Output the [X, Y] coordinate of the center of the cell containing the given text.  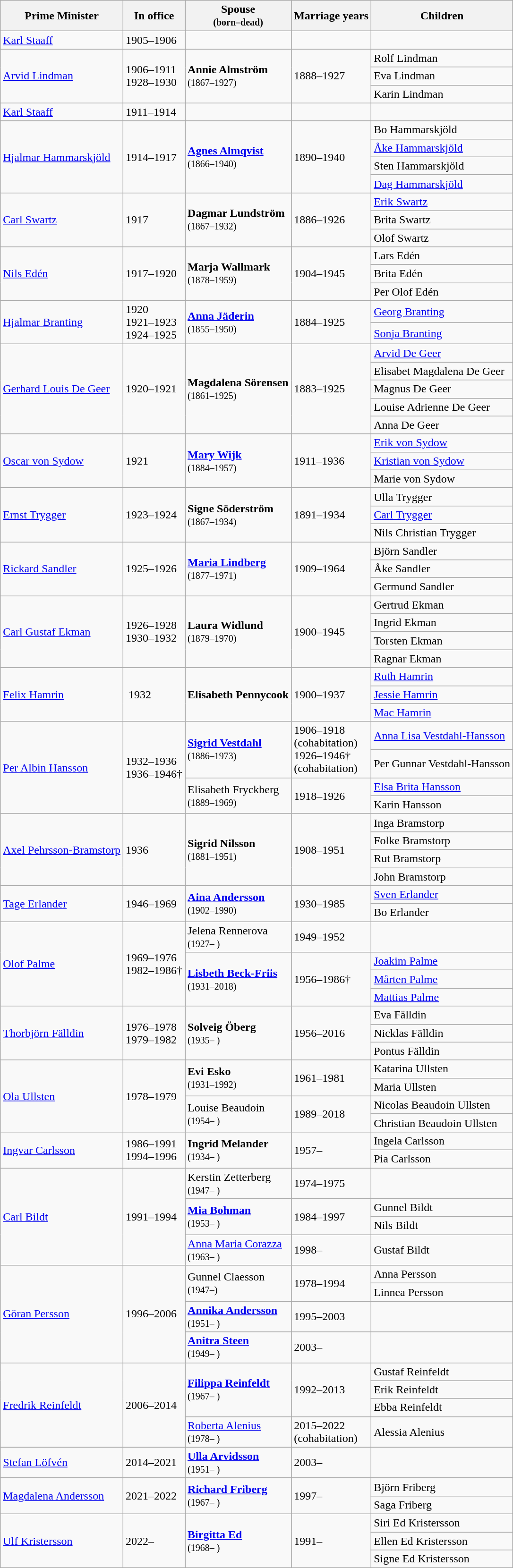
Annika Andersson(1951– ) [238, 1316]
Richard Friberg(1967– ) [238, 1496]
Solveig Öberg(1935– ) [238, 1033]
Anitra Steen(1949– ) [238, 1348]
1957– [332, 1150]
Germund Sandler [442, 587]
Björn Sandler [442, 551]
Lars Edén [442, 256]
Gunnel Claesson(1947–) [238, 1283]
1911–1914 [154, 112]
2022– [154, 1541]
Gerhard Louis De Geer [62, 389]
1917 [154, 220]
1883–1925 [332, 389]
Saga Friberg [442, 1505]
1995–2003 [332, 1316]
1904–1945 [332, 274]
1930–1985 [332, 904]
Dagmar Lundström(1867–1932) [238, 220]
Evi Esko(1931–1992) [238, 1078]
Pia Carlsson [442, 1159]
Arvid De Geer [442, 353]
Gunnel Bildt [442, 1208]
Anna Persson [442, 1274]
Kristian von Sydow [442, 461]
Rolf Lindman [442, 58]
Karin Hansson [442, 805]
Anna De Geer [442, 425]
1986–19911994–1996 [154, 1150]
Ingvar Carlsson [62, 1150]
Sten Hammarskjöld [442, 166]
Elisabeth Pennycook [238, 695]
Annie Almström(1867–1927) [238, 76]
Mac Hamrin [442, 712]
Fredrik Reinfeldt [62, 1405]
1961–1981 [332, 1078]
Elisabet Magdalena De Geer [442, 371]
Karin Lindman [442, 94]
Sven Erlander [442, 895]
1932–19361936–1946† [154, 768]
Siri Ed Kristersson [442, 1523]
1906–19111928–1930 [154, 76]
19201921–19231924–1925 [154, 322]
1956–1986† [332, 979]
1989–2018 [332, 1114]
Lisbeth Beck-Friis(1931–2018) [238, 979]
Anna Jäderin(1855–1950) [238, 322]
Marja Wallmark(1878–1959) [238, 274]
1891–1934 [332, 515]
John Bramstorp [442, 877]
2021–2022 [154, 1496]
Hjalmar Hammarskjöld [62, 157]
1946–1969 [154, 904]
Anna Maria Corazza(1963– ) [238, 1250]
Ruth Hamrin [442, 677]
Brita Swartz [442, 220]
Alessia Alenius [442, 1432]
Erik Reinfeldt [442, 1390]
Aina Andersson(1902–1990) [238, 904]
Bo Hammarskjöld [442, 130]
Olof Palme [62, 964]
Magdalena Sörensen(1861–1925) [238, 389]
Filippa Reinfeldt(1967– ) [238, 1390]
Oscar von Sydow [62, 461]
Hjalmar Branting [62, 322]
1949–1952 [332, 937]
Nils Christian Trygger [442, 533]
Ulla Trygger [442, 497]
Per Gunnar Vestdahl-Hansson [442, 764]
Per Olof Edén [442, 292]
Georg Branting [442, 312]
Åke Hammarskjöld [442, 148]
Erik Swartz [442, 202]
Mary Wijk(1884–1957) [238, 461]
Arvid Lindman [62, 76]
Rut Bramstorp [442, 858]
Rickard Sandler [62, 569]
Olof Swartz [442, 237]
1918–1926 [332, 796]
Nicklas Fälldin [442, 1033]
1991– [332, 1541]
1969–19761982–1986† [154, 964]
1984–1997 [332, 1217]
Eva Lindman [442, 76]
Linnea Persson [442, 1292]
Carl Bildt [62, 1217]
Agnes Almqvist(1866–1940) [238, 157]
1884–1925 [332, 322]
Sigrid Vestdahl(1886–1973) [238, 750]
Dag Hammarskjöld [442, 184]
Carl Trygger [442, 515]
Magnus De Geer [442, 389]
Maria Ullsten [442, 1087]
Göran Persson [62, 1314]
Torsten Ekman [442, 641]
Christian Beaudoin Ullsten [442, 1123]
1976–19781979–1982 [154, 1033]
1908–1951 [332, 849]
1921 [154, 461]
Birgitta Ed(1968– ) [238, 1541]
1926–19281930–1932 [154, 632]
Signe Söderström(1867–1934) [238, 515]
Ulf Kristersson [62, 1541]
1917–1920 [154, 274]
1900–1937 [332, 695]
2006–2014 [154, 1405]
Nils Edén [62, 274]
1923–1924 [154, 515]
Laura Widlund(1879–1970) [238, 632]
Nicolas Beaudoin Ullsten [442, 1105]
1906–1918(cohabitation)1926–1946†(cohabitation) [332, 750]
1997– [332, 1496]
Ragnar Ekman [442, 659]
Ingrid Melander(1934– ) [238, 1150]
Gertrud Ekman [442, 605]
Ernst Trygger [62, 515]
1996–2006 [154, 1314]
Anna Lisa Vestdahl-Hansson [442, 736]
1900–1945 [332, 632]
Mia Bohman(1953– ) [238, 1217]
Bo Erlander [442, 913]
Prime Minister [62, 16]
1991–1994 [154, 1217]
Felix Hamrin [62, 695]
Children [442, 16]
2015–2022(cohabitation) [332, 1432]
Eva Fälldin [442, 1015]
1888–1927 [332, 76]
Folke Bramstorp [442, 840]
Louise Beaudoin(1954– ) [238, 1114]
Marriage years [332, 16]
Axel Pehrsson-Bramstorp [62, 849]
1974–1975 [332, 1183]
Signe Ed Kristersson [442, 1559]
1911–1936 [332, 461]
Gustaf Reinfeldt [442, 1372]
Gustaf Bildt [442, 1250]
Sonja Branting [442, 333]
Nils Bildt [442, 1226]
Marie von Sydow [442, 479]
Ola Ullsten [62, 1096]
In office [154, 16]
Louise Adrienne De Geer [442, 407]
1978–1994 [332, 1283]
1978–1979 [154, 1096]
Pontus Fälldin [442, 1051]
1890–1940 [332, 157]
Brita Edén [442, 274]
1936 [154, 849]
Carl Swartz [62, 220]
Carl Gustaf Ekman [62, 632]
Erik von Sydow [442, 443]
Ebba Reinfeldt [442, 1407]
2014–2021 [154, 1463]
Elsa Brita Hansson [442, 787]
Ulla Arvidsson(1951– ) [238, 1463]
Inga Bramstorp [442, 822]
1992–2013 [332, 1390]
1914–1917 [154, 157]
Roberta Alenius(1978– ) [238, 1432]
1956–2016 [332, 1033]
1905–1906 [154, 40]
1920–1921 [154, 389]
1932 [154, 695]
Maria Lindberg(1877–1971) [238, 569]
Spouse(born–dead) [238, 16]
Per Albin Hansson [62, 768]
Mattias Palme [442, 997]
Mårten Palme [442, 979]
Ellen Ed Kristersson [442, 1541]
Joakim Palme [442, 961]
1998– [332, 1250]
Thorbjörn Fälldin [62, 1033]
Jelena Rennerova(1927– ) [238, 937]
Kerstin Zetterberg(1947– ) [238, 1183]
Sigrid Nilsson(1881–1951) [238, 849]
Ingrid Ekman [442, 623]
Åke Sandler [442, 569]
1925–1926 [154, 569]
Stefan Löfvén [62, 1463]
Magdalena Andersson [62, 1496]
Björn Friberg [442, 1487]
Ingela Carlsson [442, 1141]
Tage Erlander [62, 904]
Katarina Ullsten [442, 1069]
Jessie Hamrin [442, 695]
1909–1964 [332, 569]
Elisabeth Fryckberg(1889–1969) [238, 796]
1886–1926 [332, 220]
